Provide the [X, Y] coordinate of the cell's center where the given text is located.  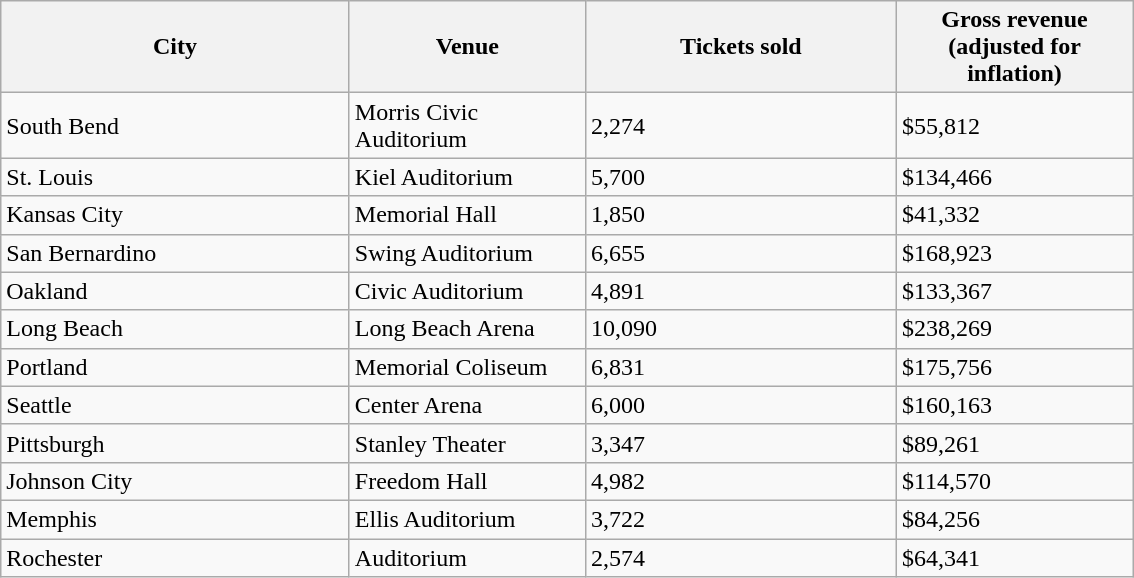
6,000 [740, 405]
2,574 [740, 557]
3,347 [740, 443]
Civic Auditorium [467, 291]
Long Beach Arena [467, 329]
$41,332 [1014, 215]
2,274 [740, 126]
Oakland [176, 291]
Gross revenue (adjusted for inflation) [1014, 47]
Ellis Auditorium [467, 519]
Swing Auditorium [467, 253]
$55,812 [1014, 126]
St. Louis [176, 177]
3,722 [740, 519]
South Bend [176, 126]
Freedom Hall [467, 481]
$84,256 [1014, 519]
Memphis [176, 519]
$160,163 [1014, 405]
Long Beach [176, 329]
4,891 [740, 291]
Pittsburgh [176, 443]
Memorial Coliseum [467, 367]
5,700 [740, 177]
Kiel Auditorium [467, 177]
Seattle [176, 405]
Auditorium [467, 557]
$134,466 [1014, 177]
San Bernardino [176, 253]
$114,570 [1014, 481]
$238,269 [1014, 329]
4,982 [740, 481]
$168,923 [1014, 253]
$89,261 [1014, 443]
City [176, 47]
$64,341 [1014, 557]
10,090 [740, 329]
Kansas City [176, 215]
Johnson City [176, 481]
Portland [176, 367]
Stanley Theater [467, 443]
Tickets sold [740, 47]
1,850 [740, 215]
Morris Civic Auditorium [467, 126]
Venue [467, 47]
Memorial Hall [467, 215]
Center Arena [467, 405]
$133,367 [1014, 291]
6,831 [740, 367]
6,655 [740, 253]
$175,756 [1014, 367]
Rochester [176, 557]
